For the text-containing cell, return its midpoint in (X, Y) coordinate format. 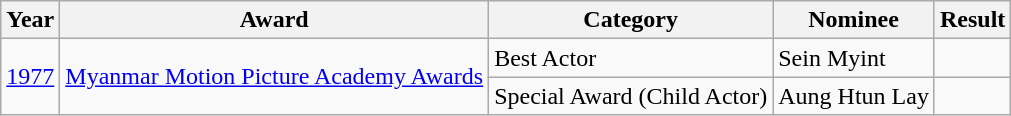
Special Award (Child Actor) (631, 96)
Aung Htun Lay (854, 96)
Sein Myint (854, 58)
Nominee (854, 20)
Result (972, 20)
Award (274, 20)
Myanmar Motion Picture Academy Awards (274, 77)
Year (30, 20)
Category (631, 20)
Best Actor (631, 58)
1977 (30, 77)
